Identify which cell holds the provided text, then report its (x, y) central coordinate. 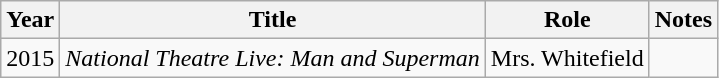
Year (30, 20)
Title (272, 20)
Role (567, 20)
National Theatre Live: Man and Superman (272, 58)
Mrs. Whitefield (567, 58)
2015 (30, 58)
Notes (683, 20)
